Pinpoint the cell where the given text exists, returning its [X, Y] midpoint coordinate. 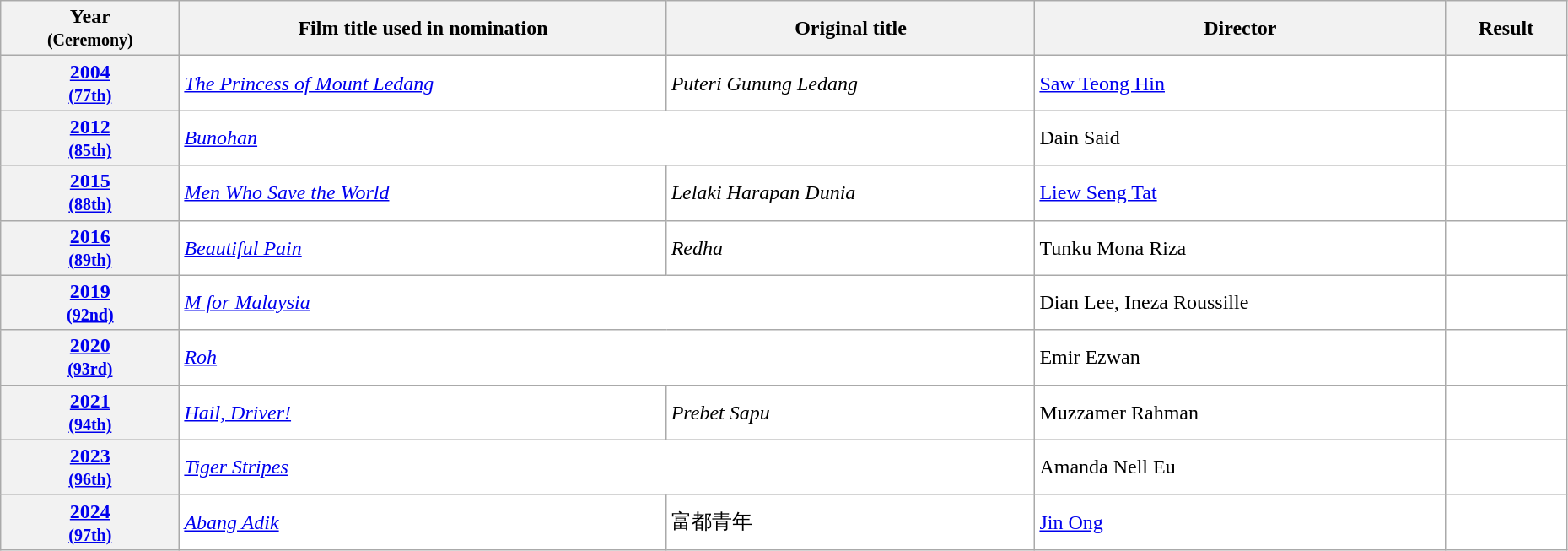
Original title [850, 29]
Dian Lee, Ineza Roussille [1240, 302]
Hail, Driver! [423, 412]
Amanda Nell Eu [1240, 467]
Liew Seng Tat [1240, 192]
Director [1240, 29]
2016(89th) [90, 248]
Men Who Save the World [423, 192]
Emir Ezwan [1240, 358]
Abang Adik [423, 521]
Dain Said [1240, 138]
富都青年 [850, 521]
2020(93rd) [90, 358]
2021(94th) [90, 412]
2012(85th) [90, 138]
Result [1506, 29]
Year(Ceremony) [90, 29]
2023(96th) [90, 467]
Redha [850, 248]
2004(77th) [90, 83]
2015(88th) [90, 192]
The Princess of Mount Ledang [423, 83]
Roh [607, 358]
Film title used in nomination [423, 29]
Jin Ong [1240, 521]
Beautiful Pain [423, 248]
Lelaki Harapan Dunia [850, 192]
Tiger Stripes [607, 467]
M for Malaysia [607, 302]
Muzzamer Rahman [1240, 412]
Saw Teong Hin [1240, 83]
Bunohan [607, 138]
Prebet Sapu [850, 412]
Tunku Mona Riza [1240, 248]
2019(92nd) [90, 302]
2024(97th) [90, 521]
Puteri Gunung Ledang [850, 83]
